For the text-containing cell, return its midpoint in (X, Y) coordinate format. 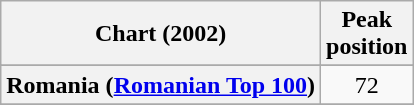
Romania (Romanian Top 100) (161, 85)
Peakposition (367, 34)
Chart (2002) (161, 34)
72 (367, 85)
